Return [x, y] of the center of cell containing provided text 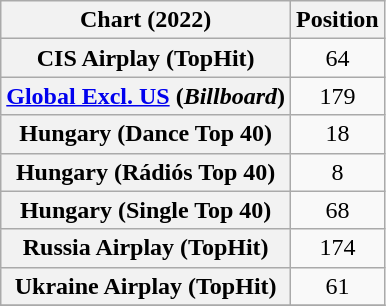
Russia Airplay (TopHit) [146, 248]
18 [338, 134]
Hungary (Single Top 40) [146, 210]
Ukraine Airplay (TopHit) [146, 286]
179 [338, 96]
64 [338, 58]
Hungary (Rádiós Top 40) [146, 172]
Position [338, 20]
Global Excl. US (Billboard) [146, 96]
Hungary (Dance Top 40) [146, 134]
68 [338, 210]
CIS Airplay (TopHit) [146, 58]
8 [338, 172]
61 [338, 286]
Chart (2022) [146, 20]
174 [338, 248]
